For the text-containing cell, return its midpoint in [X, Y] coordinate format. 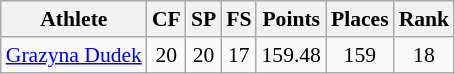
Athlete [74, 19]
Points [290, 19]
17 [238, 55]
159 [360, 55]
Places [360, 19]
SP [204, 19]
18 [424, 55]
Rank [424, 19]
Grazyna Dudek [74, 55]
FS [238, 19]
CF [166, 19]
159.48 [290, 55]
